Locate the cell with the specified text and output its (x, y) center coordinate. 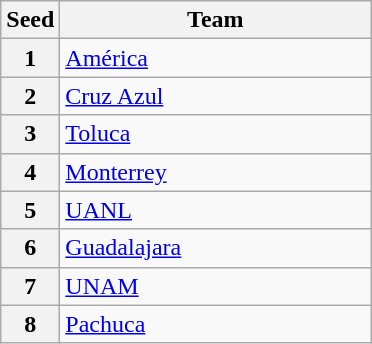
UNAM (216, 286)
4 (30, 172)
Pachuca (216, 324)
6 (30, 248)
1 (30, 58)
8 (30, 324)
UANL (216, 210)
América (216, 58)
Seed (30, 20)
2 (30, 96)
Toluca (216, 134)
Cruz Azul (216, 96)
Monterrey (216, 172)
Guadalajara (216, 248)
Team (216, 20)
7 (30, 286)
5 (30, 210)
3 (30, 134)
